Scan for the cell matching the given text and deliver its (x, y) coordinate at center. 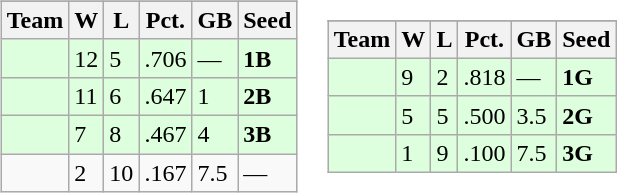
3.5 (534, 115)
.500 (484, 115)
.647 (166, 96)
.100 (484, 153)
2B (268, 96)
2G (586, 115)
.706 (166, 58)
.167 (166, 173)
11 (86, 96)
7 (86, 134)
3B (268, 134)
12 (86, 58)
10 (122, 173)
1G (586, 77)
8 (122, 134)
.467 (166, 134)
1B (268, 58)
.818 (484, 77)
4 (215, 134)
3G (586, 153)
6 (122, 96)
